Scan for the cell matching the given text and deliver its (x, y) coordinate at center. 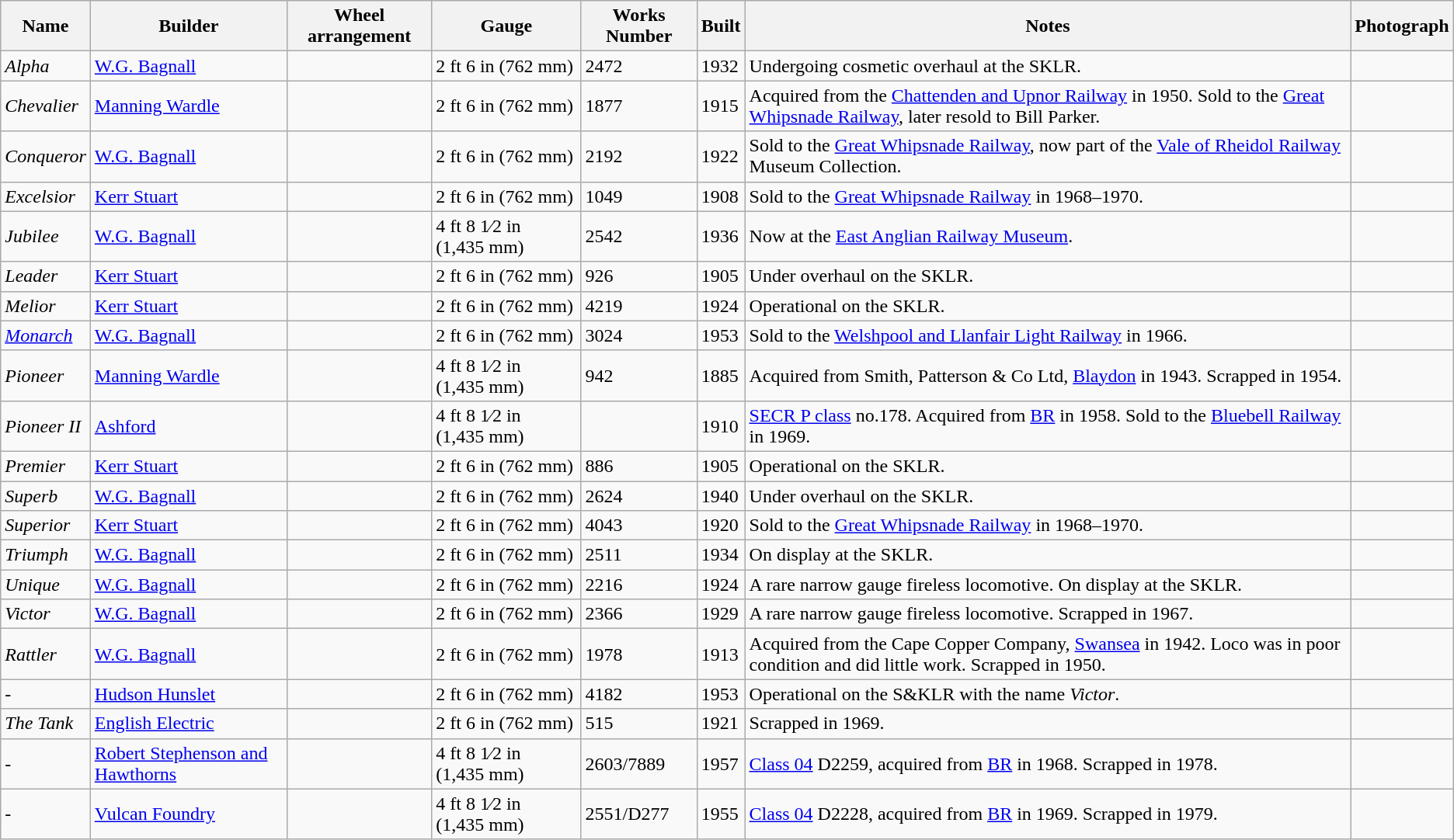
Jubilee (46, 236)
Sold to the Welshpool and Llanfair Light Railway in 1966. (1048, 335)
1877 (638, 106)
Acquired from the Cape Copper Company, Swansea in 1942. Loco was in poor condition and did little work. Scrapped in 1950. (1048, 654)
1955 (721, 814)
2542 (638, 236)
Builder (188, 26)
A rare narrow gauge fireless locomotive. On display at the SKLR. (1048, 585)
Pioneer (46, 376)
Operational on the S&KLR with the name Victor. (1048, 694)
1957 (721, 764)
Superb (46, 496)
Vulcan Foundry (188, 814)
886 (638, 466)
4182 (638, 694)
Leader (46, 276)
Chevalier (46, 106)
1932 (721, 66)
1978 (638, 654)
English Electric (188, 724)
2216 (638, 585)
Class 04 D2228, acquired from BR in 1969. Scrapped in 1979. (1048, 814)
Premier (46, 466)
Triumph (46, 555)
2366 (638, 614)
Gauge (506, 26)
A rare narrow gauge fireless locomotive. Scrapped in 1967. (1048, 614)
Sold to the Great Whipsnade Railway, now part of the Vale of Rheidol Railway Museum Collection. (1048, 157)
Hudson Hunslet (188, 694)
1049 (638, 196)
1908 (721, 196)
1921 (721, 724)
Acquired from Smith, Patterson & Co Ltd, Blaydon in 1943. Scrapped in 1954. (1048, 376)
4043 (638, 526)
2472 (638, 66)
Unique (46, 585)
Works Number (638, 26)
2624 (638, 496)
Melior (46, 306)
Notes (1048, 26)
SECR P class no.178. Acquired from BR in 1958. Sold to the Bluebell Railway in 1969. (1048, 425)
The Tank (46, 724)
Victor (46, 614)
Undergoing cosmetic overhaul at the SKLR. (1048, 66)
1915 (721, 106)
Class 04 D2259, acquired from BR in 1968. Scrapped in 1978. (1048, 764)
1922 (721, 157)
Wheel arrangement (359, 26)
Pioneer II (46, 425)
1920 (721, 526)
2551/D277 (638, 814)
Scrapped in 1969. (1048, 724)
Conqueror (46, 157)
Robert Stephenson and Hawthorns (188, 764)
Ashford (188, 425)
Built (721, 26)
515 (638, 724)
2511 (638, 555)
3024 (638, 335)
Name (46, 26)
On display at the SKLR. (1048, 555)
Alpha (46, 66)
Superior (46, 526)
2603/7889 (638, 764)
942 (638, 376)
Excelsior (46, 196)
1936 (721, 236)
926 (638, 276)
Now at the East Anglian Railway Museum. (1048, 236)
4219 (638, 306)
Photograph (1402, 26)
Rattler (46, 654)
1940 (721, 496)
1934 (721, 555)
1929 (721, 614)
Acquired from the Chattenden and Upnor Railway in 1950. Sold to the Great Whipsnade Railway, later resold to Bill Parker. (1048, 106)
1913 (721, 654)
1910 (721, 425)
Monarch (46, 335)
1885 (721, 376)
2192 (638, 157)
